Provide the [x, y] coordinate of the cell's center where the given text is located.  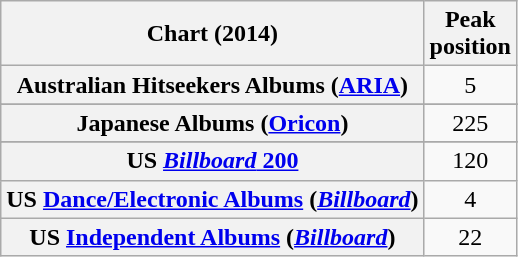
4 [470, 199]
Australian Hitseekers Albums (ARIA) [212, 85]
Japanese Albums (Oricon) [212, 123]
Chart (2014) [212, 34]
225 [470, 123]
5 [470, 85]
US Dance/Electronic Albums (Billboard) [212, 199]
120 [470, 161]
22 [470, 237]
Peakposition [470, 34]
US Billboard 200 [212, 161]
US Independent Albums (Billboard) [212, 237]
